Scan for the cell matching the given text and deliver its [X, Y] coordinate at center. 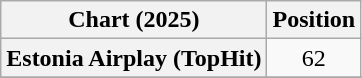
Estonia Airplay (TopHit) [134, 58]
Position [314, 20]
62 [314, 58]
Chart (2025) [134, 20]
